Find where the given text appears and provide that cell's center as (x, y) coordinate. 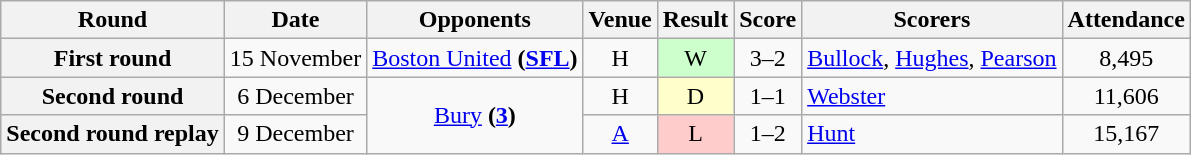
Bury (3) (475, 115)
Boston United (SFL) (475, 58)
A (620, 134)
Scorers (932, 20)
Webster (932, 96)
15,167 (1126, 134)
1–2 (768, 134)
Second round (113, 96)
11,606 (1126, 96)
6 December (295, 96)
Opponents (475, 20)
1–1 (768, 96)
9 December (295, 134)
Hunt (932, 134)
Result (695, 20)
Attendance (1126, 20)
Second round replay (113, 134)
Score (768, 20)
Bullock, Hughes, Pearson (932, 58)
8,495 (1126, 58)
W (695, 58)
3–2 (768, 58)
First round (113, 58)
L (695, 134)
15 November (295, 58)
Venue (620, 20)
Date (295, 20)
D (695, 96)
Round (113, 20)
